Identify which cell holds the provided text, then report its (x, y) central coordinate. 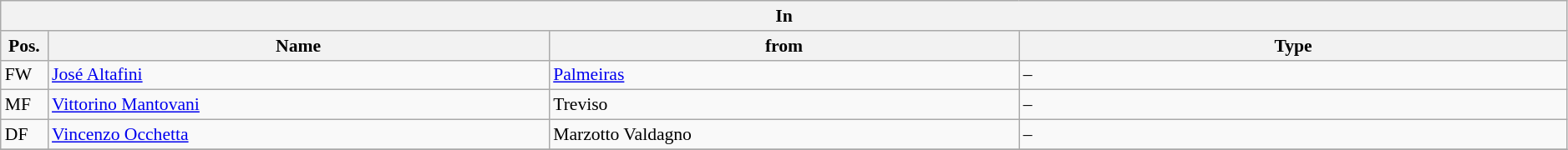
MF (24, 105)
DF (24, 135)
Marzotto Valdagno (784, 135)
Pos. (24, 46)
Treviso (784, 105)
from (784, 46)
Vittorino Mantovani (298, 105)
FW (24, 75)
Name (298, 46)
Palmeiras (784, 75)
José Altafini (298, 75)
Vincenzo Occhetta (298, 135)
In (784, 16)
Type (1293, 46)
